Detect which cell encompasses the target text, then output its [x, y] center coordinate. 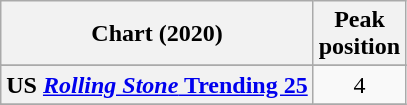
4 [359, 85]
Chart (2020) [157, 34]
Peak position [359, 34]
US Rolling Stone Trending 25 [157, 85]
